Capture the cell that displays the provided text and extract its [x, y] central coordinate. 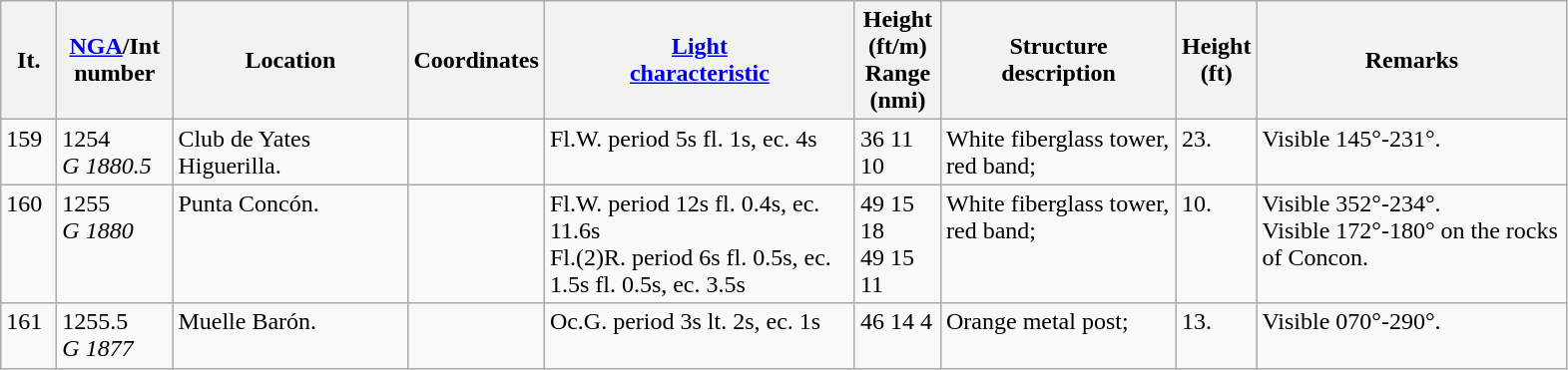
49 15 18 49 15 11 [897, 243]
Fl.W. period 12s fl. 0.4s, ec. 11.6sFl.(2)R. period 6s fl. 0.5s, ec. 1.5s fl. 0.5s, ec. 3.5s [699, 243]
159 [29, 152]
Fl.W. period 5s fl. 1s, ec. 4s [699, 152]
Muelle Barón. [290, 335]
Location [290, 60]
Punta Concón. [290, 243]
1255G 1880 [115, 243]
Remarks [1411, 60]
Height (ft) [1217, 60]
It. [29, 60]
Club de Yates Higuerilla. [290, 152]
160 [29, 243]
Orange metal post; [1058, 335]
Lightcharacteristic [699, 60]
46 14 4 [897, 335]
Oc.G. period 3s lt. 2s, ec. 1s [699, 335]
1254G 1880.5 [115, 152]
23. [1217, 152]
Height (ft/m)Range (nmi) [897, 60]
NGA/Intnumber [115, 60]
13. [1217, 335]
Visible 145°-231°. [1411, 152]
161 [29, 335]
1255.5G 1877 [115, 335]
36 11 10 [897, 152]
Visible 352°-234°. Visible 172°-180° on the rocks of Concon. [1411, 243]
10. [1217, 243]
Visible 070°-290°. [1411, 335]
Coordinates [476, 60]
Structuredescription [1058, 60]
